Find where the given text appears and provide that cell's center as (X, Y) coordinate. 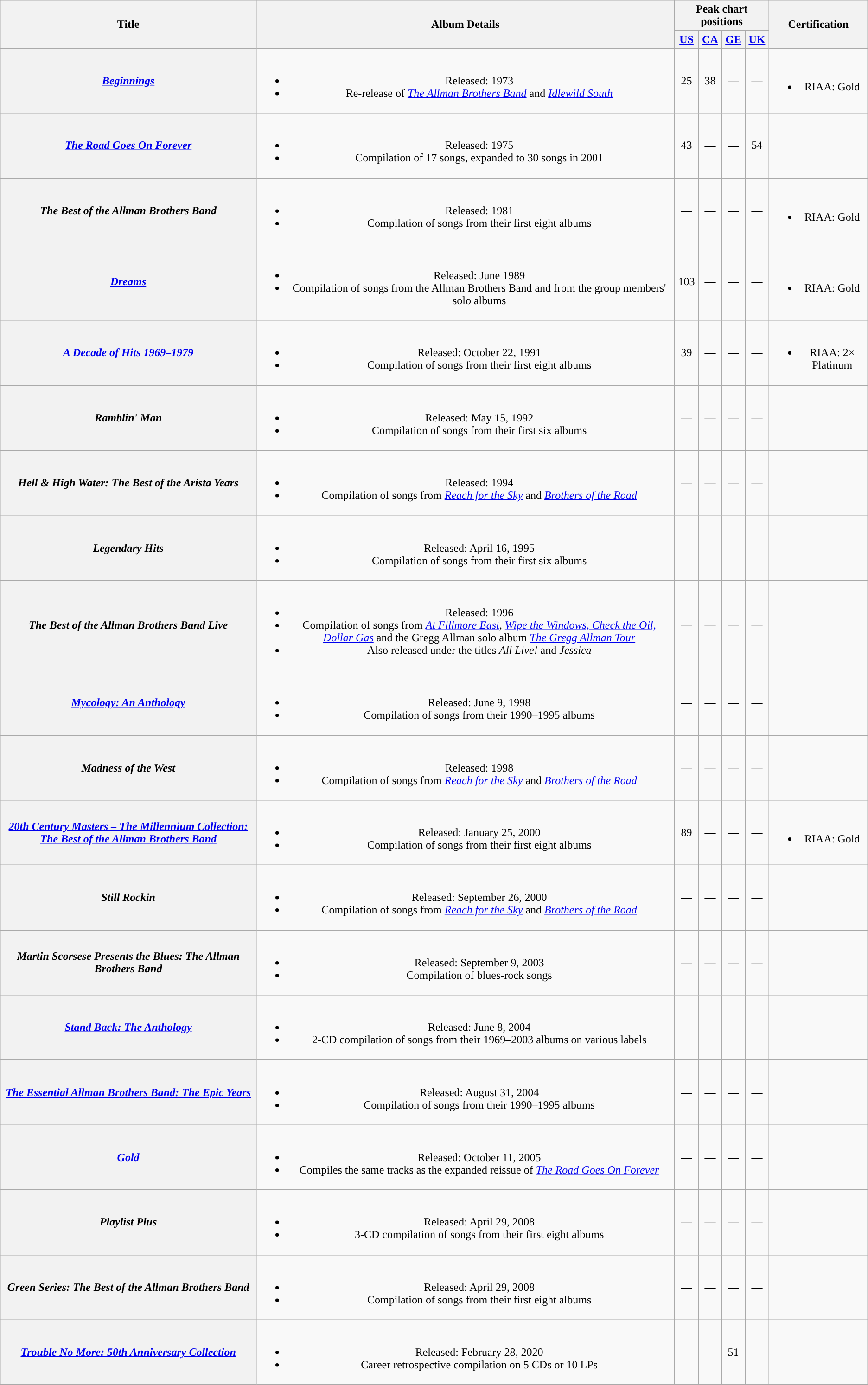
Released: 1973Re-release of The Allman Brothers Band and Idlewild South (465, 81)
51 (733, 1352)
38 (710, 81)
Trouble No More: 50th Anniversary Collection (128, 1352)
Released: April 29, 2008Compilation of songs from their first eight albums (465, 1287)
Mycology: An Anthology (128, 702)
43 (687, 146)
Released: September 9, 2003Compilation of blues-rock songs (465, 963)
89 (687, 833)
39 (687, 353)
Madness of the West (128, 768)
RIAA: 2× Platinum (818, 353)
Released: 1998Compilation of songs from Reach for the Sky and Brothers of the Road (465, 768)
54 (757, 146)
A Decade of Hits 1969–1979 (128, 353)
GE (733, 39)
20th Century Masters – The Millennium Collection: The Best of the Allman Brothers Band (128, 833)
Dreams (128, 282)
Released: 1975Compilation of 17 songs, expanded to 30 songs in 2001 (465, 146)
Hell & High Water: The Best of the Arista Years (128, 483)
Released: January 25, 2000Compilation of songs from their first eight albums (465, 833)
UK (757, 39)
103 (687, 282)
The Road Goes On Forever (128, 146)
The Best of the Allman Brothers Band (128, 211)
25 (687, 81)
Released: April 29, 20083-CD compilation of songs from their first eight albums (465, 1222)
Released: October 11, 2005Compiles the same tracks as the expanded reissue of The Road Goes On Forever (465, 1157)
Title (128, 24)
The Best of the Allman Brothers Band Live (128, 625)
Legendary Hits (128, 548)
Ramblin' Man (128, 418)
Released: May 15, 1992Compilation of songs from their first six albums (465, 418)
Beginnings (128, 81)
Stand Back: The Anthology (128, 1028)
Green Series: The Best of the Allman Brothers Band (128, 1287)
Released: June 9, 1998Compilation of songs from their 1990–1995 albums (465, 702)
Album Details (465, 24)
Released: October 22, 1991Compilation of songs from their first eight albums (465, 353)
Released: 1981Compilation of songs from their first eight albums (465, 211)
US (687, 39)
Still Rockin (128, 898)
The Essential Allman Brothers Band: The Epic Years (128, 1092)
Released: June 1989Compilation of songs from the Allman Brothers Band and from the group members' solo albums (465, 282)
Released: February 28, 2020Career retrospective compilation on 5 CDs or 10 LPs (465, 1352)
Gold (128, 1157)
Released: June 8, 20042-CD compilation of songs from their 1969–2003 albums on various labels (465, 1028)
Released: September 26, 2000Compilation of songs from Reach for the Sky and Brothers of the Road (465, 898)
CA (710, 39)
Peak chart positions (722, 16)
Playlist Plus (128, 1222)
Released: April 16, 1995Compilation of songs from their first six albums (465, 548)
Released: August 31, 2004Compilation of songs from their 1990–1995 albums (465, 1092)
Certification (818, 24)
Martin Scorsese Presents the Blues: The Allman Brothers Band (128, 963)
Released: 1994Compilation of songs from Reach for the Sky and Brothers of the Road (465, 483)
